For the text-containing cell, return its midpoint in (x, y) coordinate format. 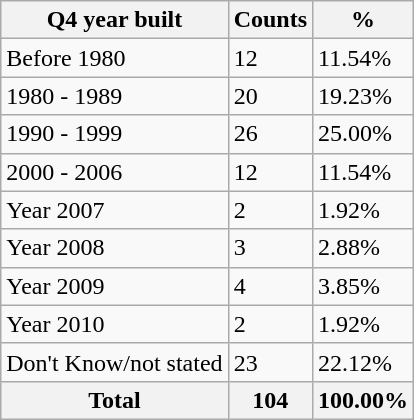
3 (270, 248)
2.88% (364, 248)
100.00% (364, 400)
4 (270, 286)
Year 2009 (114, 286)
19.23% (364, 96)
26 (270, 134)
104 (270, 400)
Don't Know/not stated (114, 362)
Counts (270, 20)
Year 2008 (114, 248)
1990 - 1999 (114, 134)
20 (270, 96)
Year 2007 (114, 210)
23 (270, 362)
2000 - 2006 (114, 172)
25.00% (364, 134)
Before 1980 (114, 58)
Q4 year built (114, 20)
22.12% (364, 362)
% (364, 20)
Total (114, 400)
1980 - 1989 (114, 96)
Year 2010 (114, 324)
3.85% (364, 286)
